For the text-containing cell, return its midpoint in (X, Y) coordinate format. 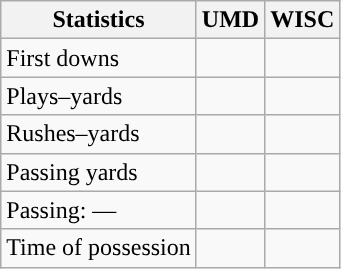
Plays–yards (99, 96)
WISC (302, 20)
Passing yards (99, 172)
First downs (99, 58)
Passing: –– (99, 210)
UMD (230, 20)
Rushes–yards (99, 134)
Time of possession (99, 248)
Statistics (99, 20)
